Identify which cell holds the provided text, then report its (x, y) central coordinate. 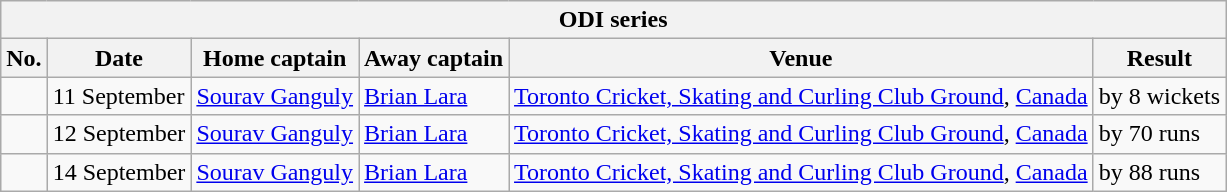
14 September (119, 172)
by 88 runs (1159, 172)
Result (1159, 58)
No. (24, 58)
11 September (119, 96)
by 8 wickets (1159, 96)
Away captain (434, 58)
Date (119, 58)
ODI series (614, 20)
Home captain (275, 58)
12 September (119, 134)
Venue (802, 58)
by 70 runs (1159, 134)
